Locate the cell with the specified text and output its [X, Y] center coordinate. 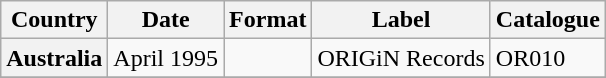
OR010 [548, 58]
ORIGiN Records [401, 58]
Catalogue [548, 20]
Label [401, 20]
Country [54, 20]
Australia [54, 58]
Format [268, 20]
April 1995 [166, 58]
Date [166, 20]
